Output the (x, y) coordinate of the center of the cell containing the given text.  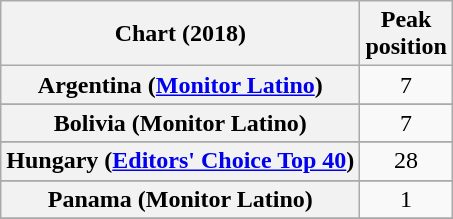
Peakposition (406, 34)
Bolivia (Monitor Latino) (180, 123)
1 (406, 199)
Panama (Monitor Latino) (180, 199)
Chart (2018) (180, 34)
Argentina (Monitor Latino) (180, 85)
Hungary (Editors' Choice Top 40) (180, 161)
28 (406, 161)
